Detect which cell encompasses the target text, then output its (x, y) center coordinate. 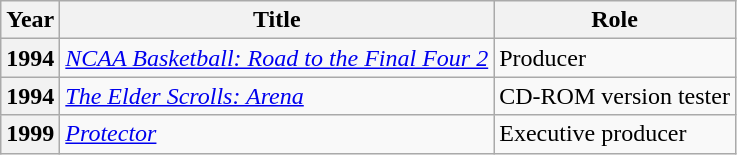
1999 (30, 134)
The Elder Scrolls: Arena (277, 96)
Producer (615, 58)
NCAA Basketball: Road to the Final Four 2 (277, 58)
Title (277, 20)
Executive producer (615, 134)
CD-ROM version tester (615, 96)
Protector (277, 134)
Role (615, 20)
Year (30, 20)
